Return [x, y] of the center of cell containing provided text 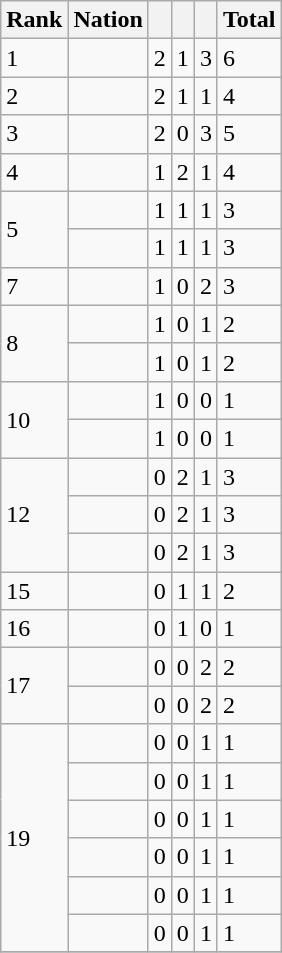
17 [34, 686]
15 [34, 591]
8 [34, 343]
Rank [34, 20]
6 [249, 58]
19 [34, 838]
12 [34, 515]
7 [34, 286]
10 [34, 419]
Nation [108, 20]
Total [249, 20]
16 [34, 629]
